From the cell containing the given text, extract its center point as [X, Y] coordinate. 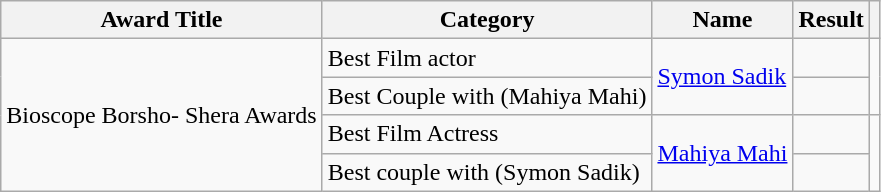
Result [831, 20]
Best couple with (Symon Sadik) [487, 172]
Mahiya Mahi [722, 153]
Best Couple with (Mahiya Mahi) [487, 96]
Category [487, 20]
Best Film actor [487, 58]
Award Title [162, 20]
Bioscope Borsho- Shera Awards [162, 115]
Symon Sadik [722, 77]
Best Film Actress [487, 134]
Name [722, 20]
